Capture the cell that displays the provided text and extract its (x, y) central coordinate. 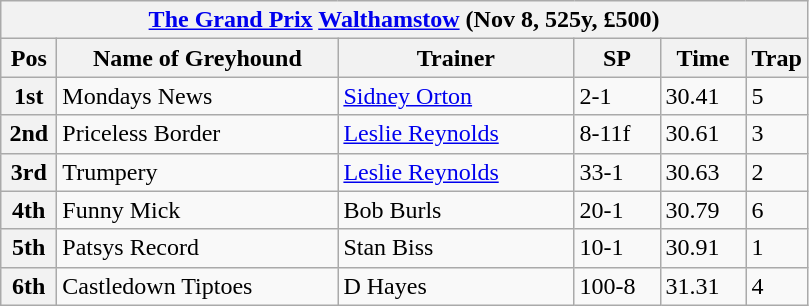
31.31 (703, 286)
100-8 (617, 286)
6th (29, 286)
3 (776, 134)
4th (29, 210)
1 (776, 248)
8-11f (617, 134)
30.63 (703, 172)
D Hayes (456, 286)
Sidney Orton (456, 96)
SP (617, 58)
10-1 (617, 248)
Castledown Tiptoes (198, 286)
30.91 (703, 248)
Mondays News (198, 96)
2 (776, 172)
30.61 (703, 134)
33-1 (617, 172)
Priceless Border (198, 134)
2nd (29, 134)
Funny Mick (198, 210)
Bob Burls (456, 210)
30.79 (703, 210)
5th (29, 248)
Pos (29, 58)
Trap (776, 58)
20-1 (617, 210)
Stan Biss (456, 248)
3rd (29, 172)
Trainer (456, 58)
Trumpery (198, 172)
Time (703, 58)
Name of Greyhound (198, 58)
5 (776, 96)
4 (776, 286)
2-1 (617, 96)
6 (776, 210)
Patsys Record (198, 248)
30.41 (703, 96)
The Grand Prix Walthamstow (Nov 8, 525y, £500) (404, 20)
1st (29, 96)
